Scan for the cell matching the given text and deliver its (X, Y) coordinate at center. 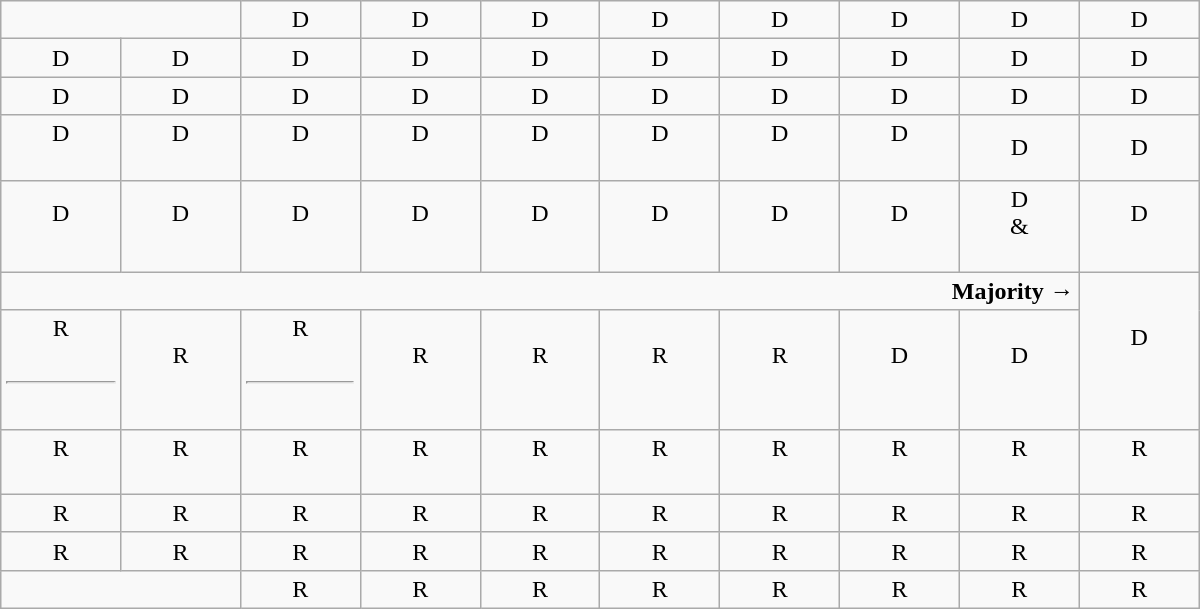
D & (1019, 226)
Majority → (540, 291)
